Capture the cell that displays the provided text and extract its (x, y) central coordinate. 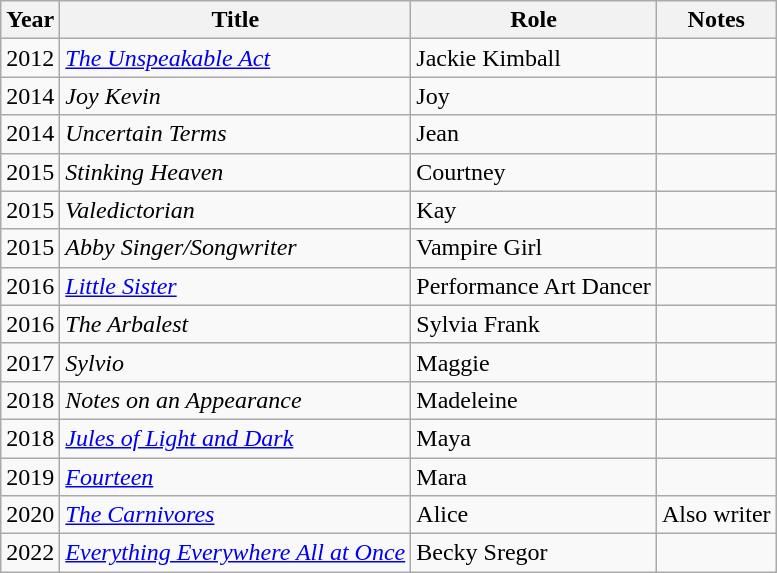
Kay (534, 210)
Performance Art Dancer (534, 286)
Maggie (534, 362)
Notes on an Appearance (236, 400)
Alice (534, 515)
Year (30, 20)
Title (236, 20)
Uncertain Terms (236, 134)
Valedictorian (236, 210)
Notes (716, 20)
Jackie Kimball (534, 58)
The Unspeakable Act (236, 58)
2017 (30, 362)
2012 (30, 58)
Role (534, 20)
Becky Sregor (534, 553)
Little Sister (236, 286)
Mara (534, 477)
Also writer (716, 515)
Joy (534, 96)
Sylvia Frank (534, 324)
2019 (30, 477)
Sylvio (236, 362)
The Carnivores (236, 515)
Vampire Girl (534, 248)
2022 (30, 553)
Jules of Light and Dark (236, 438)
Joy Kevin (236, 96)
Madeleine (534, 400)
Stinking Heaven (236, 172)
Courtney (534, 172)
The Arbalest (236, 324)
Abby Singer/Songwriter (236, 248)
Jean (534, 134)
Maya (534, 438)
Fourteen (236, 477)
2020 (30, 515)
Everything Everywhere All at Once (236, 553)
